Output the [X, Y] coordinate of the center of the cell containing the given text.  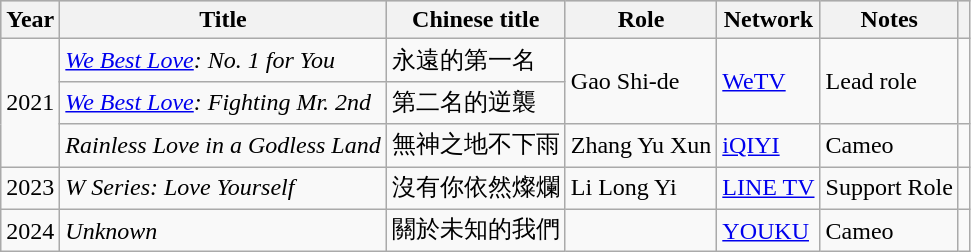
Chinese title [476, 20]
關於未知的我們 [476, 230]
Support Role [889, 188]
2023 [30, 188]
Rainless Love in a Godless Land [223, 146]
沒有你依然燦爛 [476, 188]
Unknown [223, 230]
W Series: Love Yourself [223, 188]
Role [641, 20]
We Best Love: Fighting Mr. 2nd [223, 102]
Lead role [889, 82]
2021 [30, 103]
YOUKU [768, 230]
iQIYI [768, 146]
2024 [30, 230]
Gao Shi-de [641, 82]
WeTV [768, 82]
無神之地不下雨 [476, 146]
永遠的第一名 [476, 60]
第二名的逆襲 [476, 102]
Year [30, 20]
LINE TV [768, 188]
We Best Love: No. 1 for You [223, 60]
Title [223, 20]
Li Long Yi [641, 188]
Notes [889, 20]
Network [768, 20]
Zhang Yu Xun [641, 146]
